Detect which cell encompasses the target text, then output its [x, y] center coordinate. 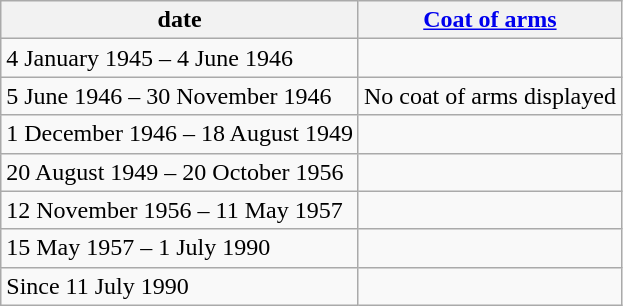
date [180, 20]
15 May 1957 – 1 July 1990 [180, 248]
12 November 1956 – 11 May 1957 [180, 210]
Coat of arms [490, 20]
20 August 1949 – 20 October 1956 [180, 172]
Since 11 July 1990 [180, 286]
4 January 1945 – 4 June 1946 [180, 58]
5 June 1946 – 30 November 1946 [180, 96]
1 December 1946 – 18 August 1949 [180, 134]
No coat of arms displayed [490, 96]
